Return [x, y] of the center of cell containing provided text 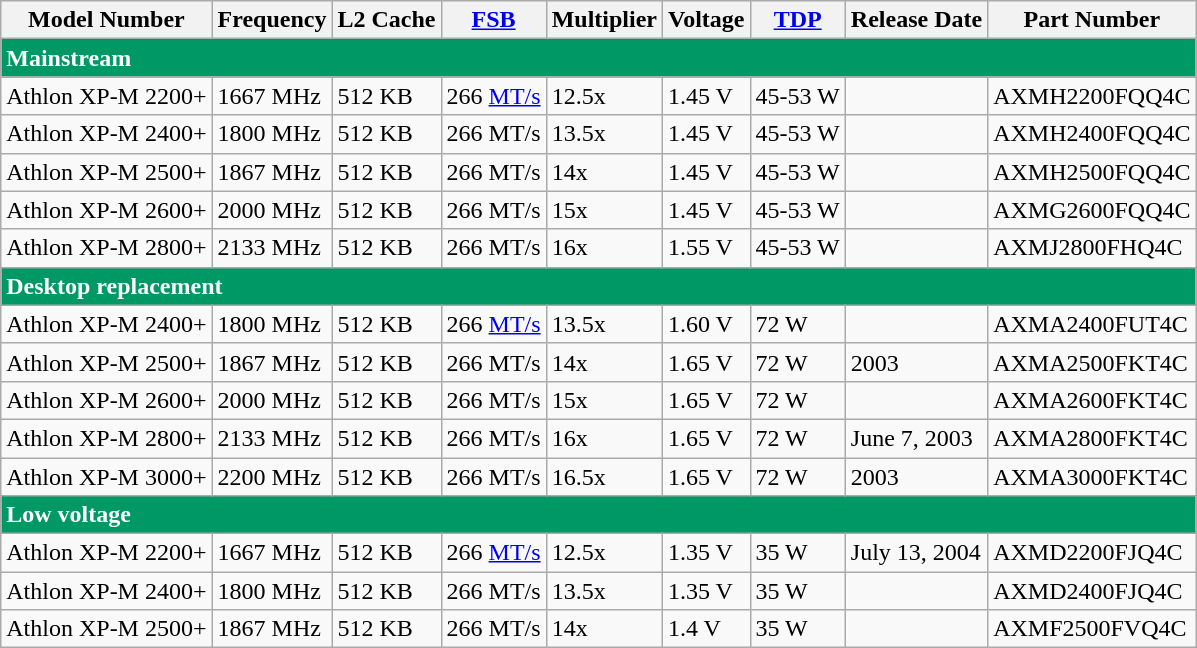
Low voltage [598, 515]
Voltage [707, 20]
Release Date [916, 20]
1.55 V [707, 248]
AXMA2500FKT4C [1092, 362]
AXMD2200FJQ4C [1092, 553]
Part Number [1092, 20]
Athlon XP-M 3000+ [106, 477]
Mainstream [598, 58]
2200 MHz [272, 477]
AXMD2400FJQ4C [1092, 591]
AXMH2400FQQ4C [1092, 134]
L2 Cache [386, 20]
AXMA2400FUT4C [1092, 324]
July 13, 2004 [916, 553]
AXMA2800FKT4C [1092, 438]
AXMJ2800FHQ4C [1092, 248]
AXMF2500FVQ4C [1092, 629]
Model Number [106, 20]
FSB [494, 20]
1.60 V [707, 324]
AXMH2500FQQ4C [1092, 172]
Desktop replacement [598, 286]
AXMH2200FQQ4C [1092, 96]
Multiplier [604, 20]
AXMA2600FKT4C [1092, 400]
AXMA3000FKT4C [1092, 477]
1.4 V [707, 629]
TDP [798, 20]
June 7, 2003 [916, 438]
Frequency [272, 20]
AXMG2600FQQ4C [1092, 210]
16.5x [604, 477]
